Return [x, y] of the center of cell containing provided text 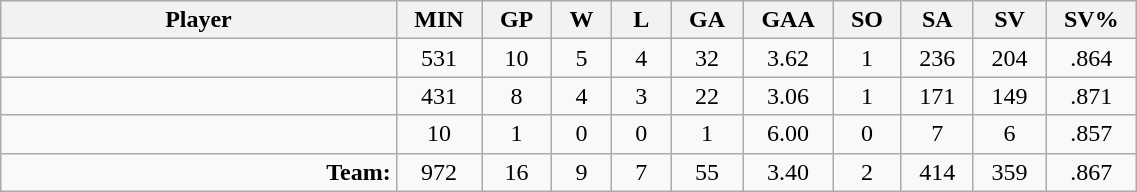
171 [937, 96]
.864 [1092, 58]
Player [198, 20]
.857 [1092, 134]
531 [439, 58]
SA [937, 20]
359 [1009, 172]
414 [937, 172]
.871 [1092, 96]
.867 [1092, 172]
16 [517, 172]
22 [707, 96]
32 [707, 58]
W [581, 20]
MIN [439, 20]
6 [1009, 134]
SV [1009, 20]
236 [937, 58]
GA [707, 20]
2 [867, 172]
SO [867, 20]
3.06 [788, 96]
L [642, 20]
SV% [1092, 20]
GAA [788, 20]
GP [517, 20]
149 [1009, 96]
6.00 [788, 134]
Team: [198, 172]
8 [517, 96]
3.40 [788, 172]
9 [581, 172]
431 [439, 96]
972 [439, 172]
204 [1009, 58]
3 [642, 96]
55 [707, 172]
3.62 [788, 58]
5 [581, 58]
